Scan for the cell matching the given text and deliver its (X, Y) coordinate at center. 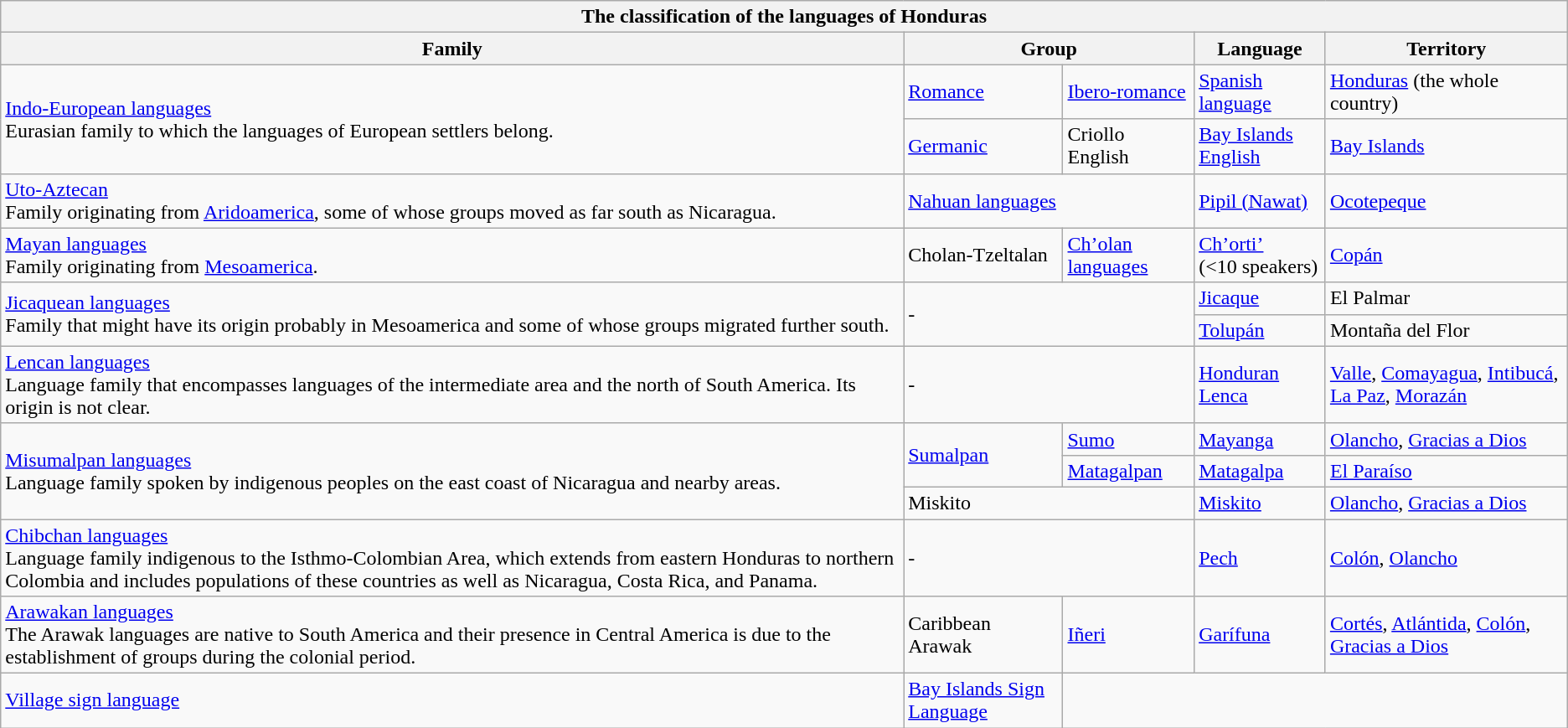
Mayanga (1260, 439)
Garífuna (1260, 635)
Iñeri (1129, 635)
Montaña del Flor (1446, 330)
Indo-European languagesEurasian family to which the languages of European settlers belong. (452, 119)
Copán (1446, 255)
Lencan languagesLanguage family that encompasses languages of the intermediate area and the north of South America. Its origin is not clear. (452, 385)
Spanish language (1260, 92)
Ocotepeque (1446, 201)
Nahuan languages (1049, 201)
Valle, Comayagua, Intibucá, La Paz, Morazán (1446, 385)
Honduras (the whole country) (1446, 92)
Pipil (Nawat) (1260, 201)
Caribbean Arawak (983, 635)
Ch’olan languages (1129, 255)
Bay Islands English (1260, 146)
El Paraíso (1446, 471)
Group (1049, 49)
Uto-AztecanFamily originating from Aridoamerica, some of whose groups moved as far south as Nicaragua. (452, 201)
Sumo (1129, 439)
Family (452, 49)
Language (1260, 49)
Matagalpan (1129, 471)
Jicaque (1260, 298)
El Palmar (1446, 298)
Sumalpan (983, 455)
Tolupán (1260, 330)
Mayan languagesFamily originating from Mesoamerica. (452, 255)
Matagalpa (1260, 471)
Romance (983, 92)
Pech (1260, 558)
Ch’orti’(<10 speakers) (1260, 255)
Honduran Lenca (1260, 385)
Jicaquean languagesFamily that might have its origin probably in Mesoamerica and some of whose groups migrated further south. (452, 314)
Territory (1446, 49)
Bay Islands (1446, 146)
Cholan-Tzeltalan (983, 255)
Bay Islands Sign Language (983, 700)
Cortés, Atlántida, Colón, Gracias a Dios (1446, 635)
Criollo English (1129, 146)
Germanic (983, 146)
Ibero-romance (1129, 92)
Village sign language (452, 700)
Colón, Olancho (1446, 558)
Misumalpan languagesLanguage family spoken by indigenous peoples on the east coast of Nicaragua and nearby areas. (452, 471)
The classification of the languages of Honduras (784, 17)
